From the cell containing the given text, extract its center point as (x, y) coordinate. 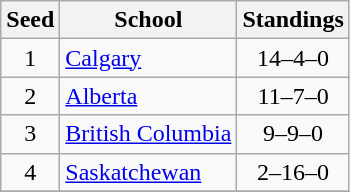
Saskatchewan (148, 172)
Seed (30, 20)
4 (30, 172)
14–4–0 (293, 58)
British Columbia (148, 134)
3 (30, 134)
Standings (293, 20)
2–16–0 (293, 172)
Calgary (148, 58)
9–9–0 (293, 134)
Alberta (148, 96)
School (148, 20)
2 (30, 96)
11–7–0 (293, 96)
1 (30, 58)
